Return [X, Y] of the center of cell containing provided text 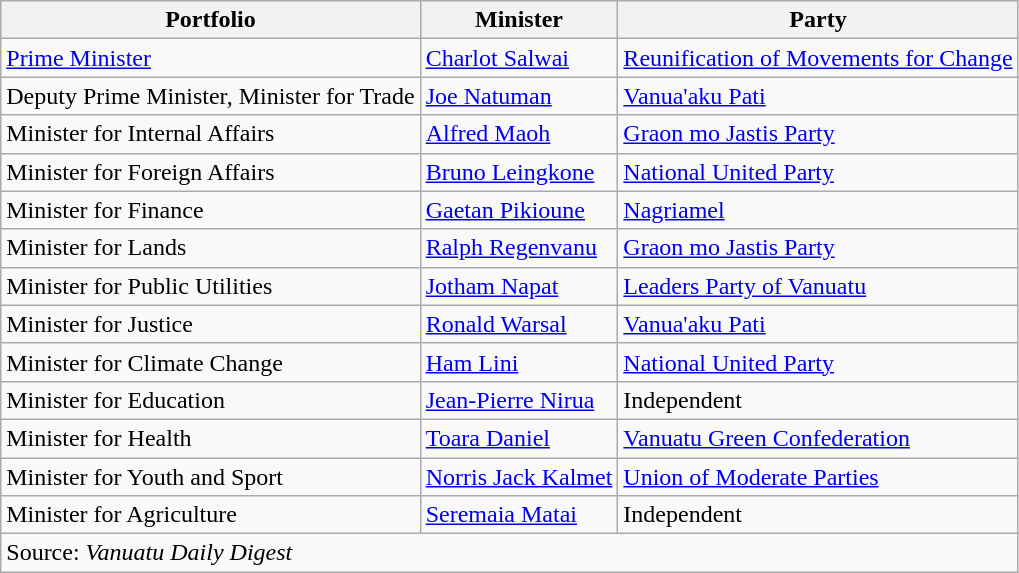
Leaders Party of Vanuatu [818, 286]
Nagriamel [818, 210]
Toara Daniel [519, 438]
Norris Jack Kalmet [519, 477]
Ham Lini [519, 362]
Bruno Leingkone [519, 172]
Minister [519, 20]
Minister for Public Utilities [210, 286]
Deputy Prime Minister, Minister for Trade [210, 96]
Minister for Justice [210, 324]
Party [818, 20]
Minister for Internal Affairs [210, 134]
Ralph Regenvanu [519, 248]
Seremaia Matai [519, 515]
Minister for Foreign Affairs [210, 172]
Minister for Education [210, 400]
Minister for Lands [210, 248]
Gaetan Pikioune [519, 210]
Minister for Climate Change [210, 362]
Vanuatu Green Confederation [818, 438]
Joe Natuman [519, 96]
Jotham Napat [519, 286]
Union of Moderate Parties [818, 477]
Jean-Pierre Nirua [519, 400]
Charlot Salwai [519, 58]
Source: Vanuatu Daily Digest [510, 553]
Minister for Youth and Sport [210, 477]
Reunification of Movements for Change [818, 58]
Minister for Finance [210, 210]
Ronald Warsal [519, 324]
Portfolio [210, 20]
Alfred Maoh [519, 134]
Prime Minister [210, 58]
Minister for Agriculture [210, 515]
Minister for Health [210, 438]
